Return (x, y) of the center of cell containing provided text 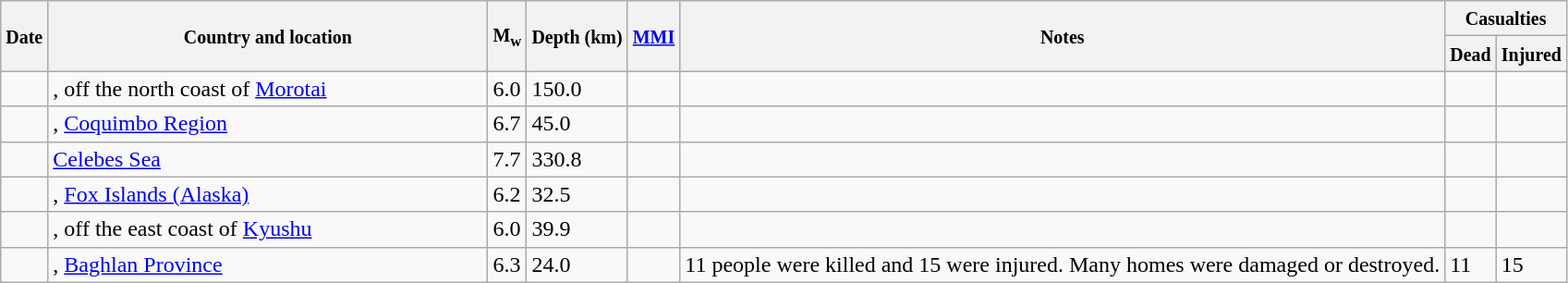
6.2 (507, 194)
Notes (1063, 36)
45.0 (577, 124)
11 people were killed and 15 were injured. Many homes were damaged or destroyed. (1063, 265)
Mw (507, 36)
15 (1531, 265)
MMI (654, 36)
330.8 (577, 159)
Depth (km) (577, 36)
24.0 (577, 265)
6.3 (507, 265)
, Baghlan Province (268, 265)
, off the east coast of Kyushu (268, 229)
150.0 (577, 89)
32.5 (577, 194)
Celebes Sea (268, 159)
Date (24, 36)
Casualties (1506, 18)
6.7 (507, 124)
Dead (1471, 54)
11 (1471, 265)
Country and location (268, 36)
7.7 (507, 159)
, off the north coast of Morotai (268, 89)
, Fox Islands (Alaska) (268, 194)
Injured (1531, 54)
, Coquimbo Region (268, 124)
39.9 (577, 229)
